Scan for the cell matching the given text and deliver its (x, y) coordinate at center. 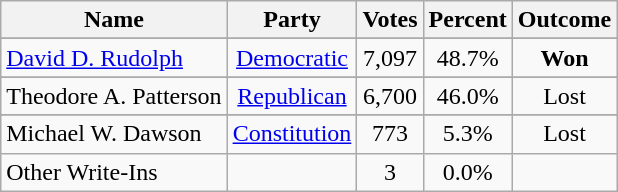
Other Write-Ins (114, 172)
Republican (292, 96)
7,097 (390, 58)
David D. Rudolph (114, 58)
Outcome (564, 20)
3 (390, 172)
Won (564, 58)
Party (292, 20)
Constitution (292, 134)
Michael W. Dawson (114, 134)
0.0% (468, 172)
Name (114, 20)
Percent (468, 20)
5.3% (468, 134)
48.7% (468, 58)
46.0% (468, 96)
Votes (390, 20)
Theodore A. Patterson (114, 96)
6,700 (390, 96)
Democratic (292, 58)
773 (390, 134)
